Return [x, y] of the center of cell containing provided text 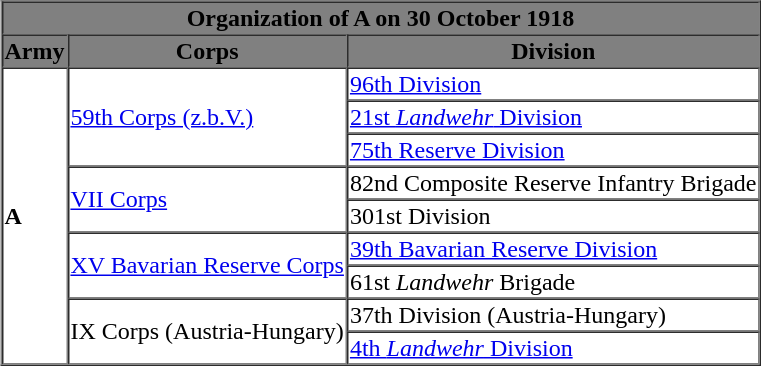
75th Reserve Division [554, 150]
4th Landwehr Division [554, 348]
39th Bavarian Reserve Division [554, 248]
VII Corps [206, 199]
Army [34, 50]
Organization of A on 30 October 1918 [380, 18]
59th Corps (z.b.V.) [206, 118]
61st Landwehr Brigade [554, 282]
Corps [206, 50]
XV Bavarian Reserve Corps [206, 265]
A [34, 216]
21st Landwehr Division [554, 116]
96th Division [554, 84]
IX Corps (Austria-Hungary) [206, 331]
301st Division [554, 216]
Division [554, 50]
37th Division (Austria-Hungary) [554, 314]
82nd Composite Reserve Infantry Brigade [554, 182]
